Search for the cell housing the specified text and yield its (x, y) center coordinate. 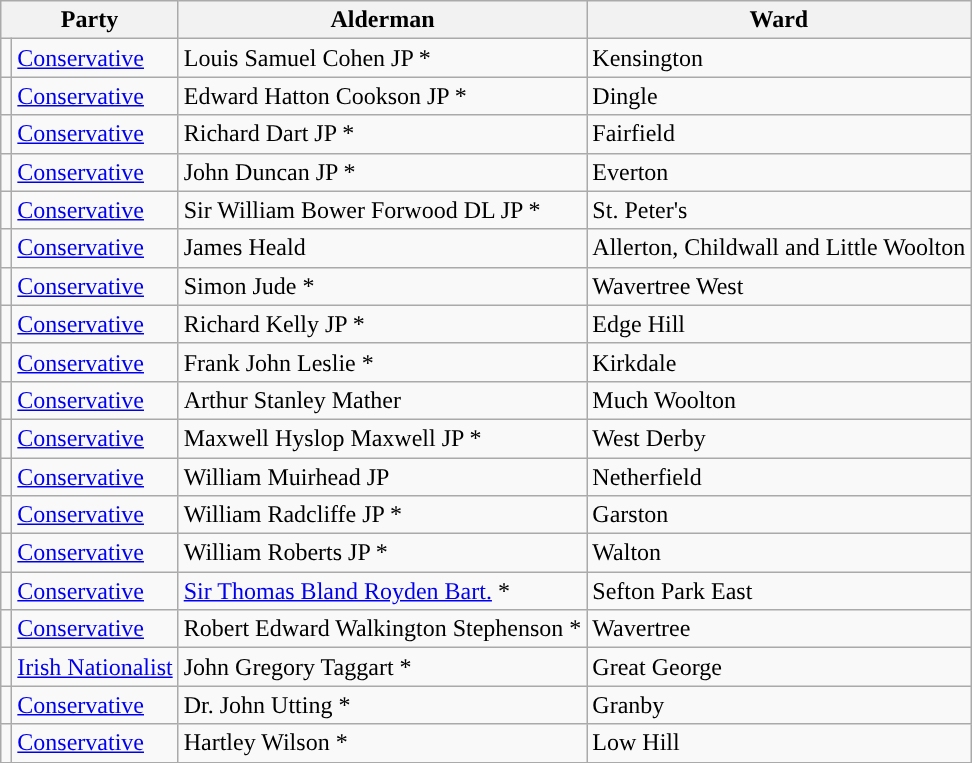
Hartley Wilson * (382, 743)
Kensington (779, 58)
Wavertree (779, 629)
Robert Edward Walkington Stephenson * (382, 629)
Dr. John Utting * (382, 705)
St. Peter's (779, 210)
Richard Kelly JP * (382, 324)
Sir Thomas Bland Royden Bart. * (382, 591)
Ward (779, 20)
Everton (779, 172)
Walton (779, 553)
William Roberts JP * (382, 553)
Simon Jude * (382, 286)
Richard Dart JP * (382, 134)
Allerton, Childwall and Little Woolton (779, 248)
Kirkdale (779, 362)
Edge Hill (779, 324)
John Gregory Taggart * (382, 667)
West Derby (779, 438)
Alderman (382, 20)
Edward Hatton Cookson JP * (382, 96)
William Radcliffe JP * (382, 515)
Arthur Stanley Mather (382, 400)
James Heald (382, 248)
Irish Nationalist (95, 667)
Great George (779, 667)
William Muirhead JP (382, 477)
Wavertree West (779, 286)
Frank John Leslie * (382, 362)
Party (90, 20)
John Duncan JP * (382, 172)
Fairfield (779, 134)
Dingle (779, 96)
Granby (779, 705)
Netherfield (779, 477)
Much Woolton (779, 400)
Sir William Bower Forwood DL JP * (382, 210)
Garston (779, 515)
Low Hill (779, 743)
Louis Samuel Cohen JP * (382, 58)
Maxwell Hyslop Maxwell JP * (382, 438)
Sefton Park East (779, 591)
